Output the [x, y] coordinate of the center of the cell containing the given text.  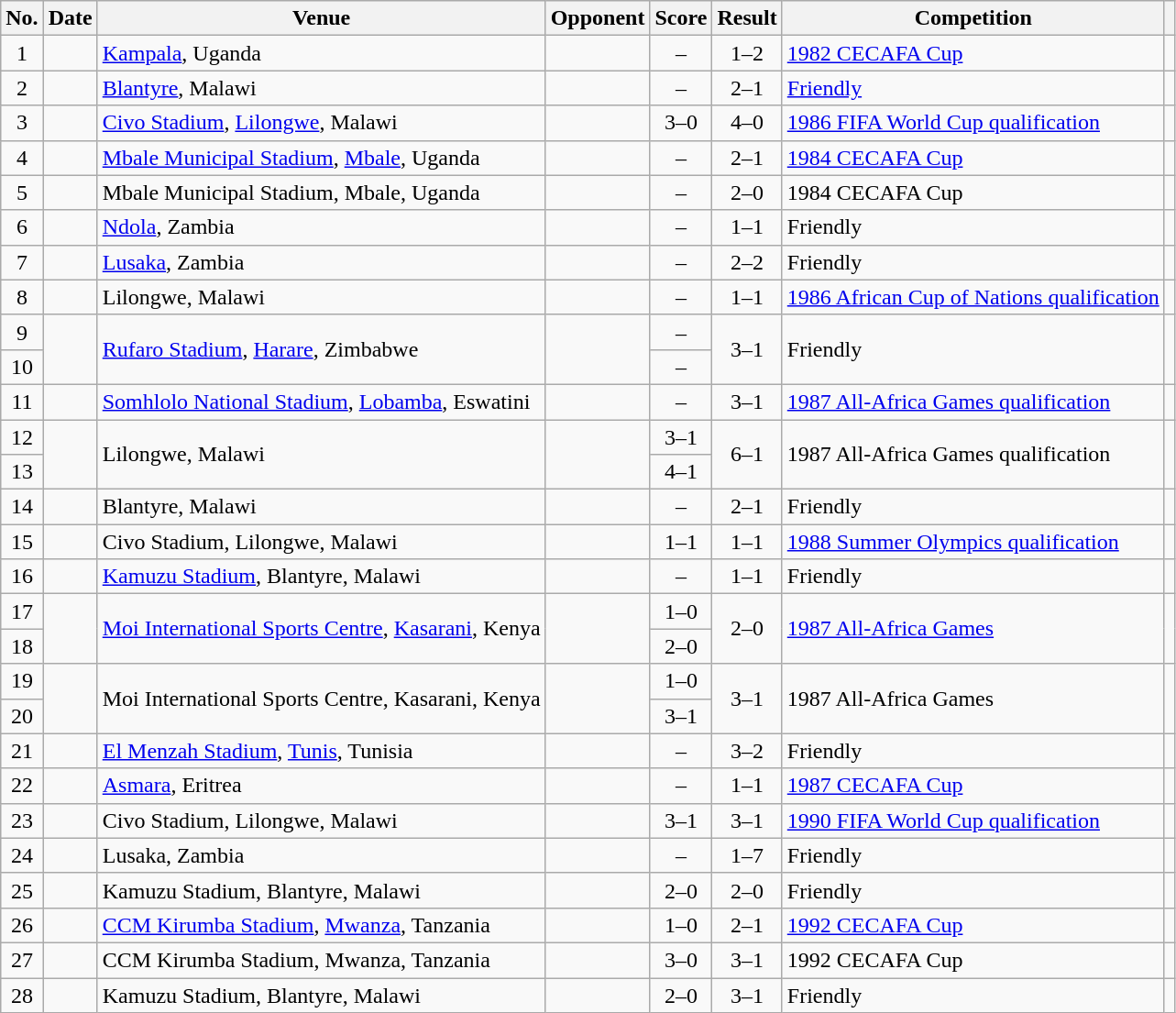
1988 Summer Olympics qualification [973, 542]
4 [22, 158]
1986 FIFA World Cup qualification [973, 123]
1–2 [747, 53]
1 [22, 53]
4–0 [747, 123]
Rufaro Stadium, Harare, Zimbabwe [321, 349]
27 [22, 960]
1987 CECAFA Cup [973, 786]
Somhlolo National Stadium, Lobamba, Eswatini [321, 402]
18 [22, 646]
7 [22, 262]
17 [22, 611]
6 [22, 227]
4–1 [681, 472]
1982 CECAFA Cup [973, 53]
3 [22, 123]
9 [22, 332]
10 [22, 367]
8 [22, 297]
Result [747, 18]
3–2 [747, 751]
No. [22, 18]
13 [22, 472]
1–7 [747, 855]
25 [22, 890]
2–2 [747, 262]
22 [22, 786]
1990 FIFA World Cup qualification [973, 820]
5 [22, 193]
2 [22, 88]
26 [22, 925]
Kampala, Uganda [321, 53]
20 [22, 716]
14 [22, 507]
El Menzah Stadium, Tunis, Tunisia [321, 751]
24 [22, 855]
6–1 [747, 455]
15 [22, 542]
Asmara, Eritrea [321, 786]
Date [70, 18]
1986 African Cup of Nations qualification [973, 297]
Venue [321, 18]
11 [22, 402]
Ndola, Zambia [321, 227]
23 [22, 820]
19 [22, 681]
28 [22, 995]
12 [22, 437]
Opponent [598, 18]
21 [22, 751]
Score [681, 18]
16 [22, 577]
Competition [973, 18]
